Output the [x, y] coordinate of the center of the cell containing the given text.  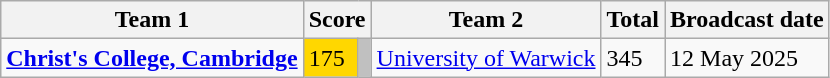
Broadcast date [748, 20]
Team 2 [486, 20]
Team 1 [152, 20]
Christ's College, Cambridge [152, 58]
Total [633, 20]
Score [337, 20]
175 [330, 58]
12 May 2025 [748, 58]
University of Warwick [486, 58]
345 [633, 58]
